Locate the cell with the specified text and output its (X, Y) center coordinate. 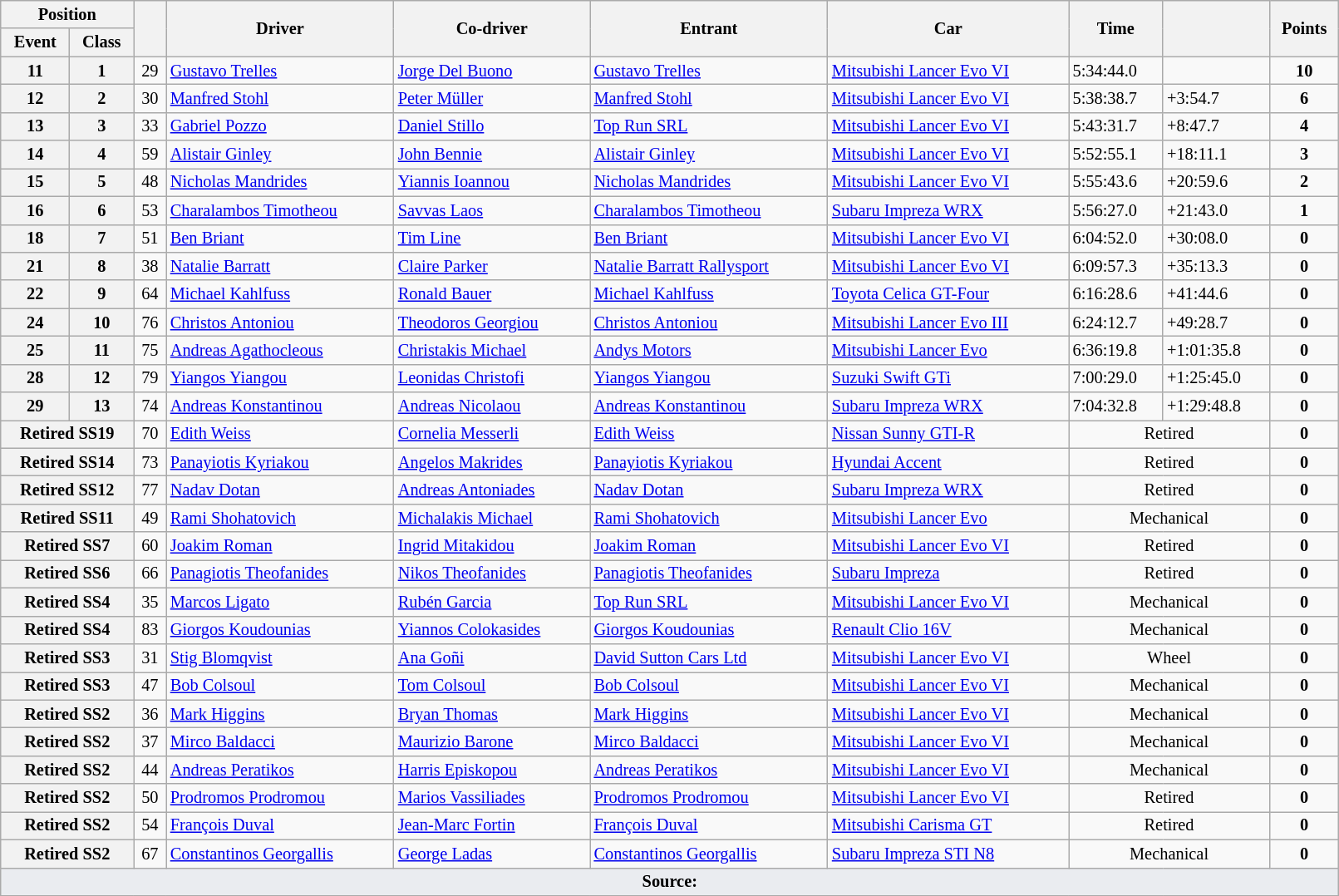
Gabriel Pozzo (280, 126)
Marios Vassiliades (492, 798)
8 (101, 266)
5:56:27.0 (1115, 210)
38 (150, 266)
5:38:38.7 (1115, 98)
Nissan Sunny GTI-R (948, 434)
6:04:52.0 (1115, 239)
Jean-Marc Fortin (492, 825)
Jorge Del Buono (492, 71)
Andreas Nicolaou (492, 406)
16 (35, 210)
73 (150, 462)
+1:01:35.8 (1216, 350)
Suzuki Swift GTi (948, 378)
Subaru Impreza STI N8 (948, 854)
+8:47.7 (1216, 126)
14 (35, 155)
64 (150, 294)
77 (150, 490)
51 (150, 239)
Retired SS19 (67, 434)
+41:44.6 (1216, 294)
Retired SS7 (67, 546)
Co-driver (492, 28)
Ingrid Mitakidou (492, 546)
Time (1115, 28)
Rubén Garcia (492, 602)
Angelos Makrides (492, 462)
Tom Colsoul (492, 686)
Yiannis Ioannou (492, 182)
Renault Clio 16V (948, 630)
Retired SS14 (67, 462)
74 (150, 406)
Mitsubishi Lancer Evo III (948, 322)
7 (101, 239)
+1:29:48.8 (1216, 406)
Daniel Stillo (492, 126)
60 (150, 546)
18 (35, 239)
Ana Goñi (492, 657)
Michalakis Michael (492, 518)
49 (150, 518)
Toyota Celica GT-Four (948, 294)
7:04:32.8 (1115, 406)
+18:11.1 (1216, 155)
Subaru Impreza (948, 574)
70 (150, 434)
Marcos Ligato (280, 602)
47 (150, 686)
Leonidas Christofi (492, 378)
Source: (670, 882)
22 (35, 294)
George Ladas (492, 854)
15 (35, 182)
Mitsubishi Carisma GT (948, 825)
Position (67, 14)
Entrant (709, 28)
Yiannos Colokasides (492, 630)
Claire Parker (492, 266)
66 (150, 574)
Driver (280, 28)
7:00:29.0 (1115, 378)
Peter Müller (492, 98)
+49:28.7 (1216, 322)
6:24:12.7 (1115, 322)
+20:59.6 (1216, 182)
David Sutton Cars Ltd (709, 657)
35 (150, 602)
Stig Blomqvist (280, 657)
Event (35, 42)
+21:43.0 (1216, 210)
28 (35, 378)
Hyundai Accent (948, 462)
+30:08.0 (1216, 239)
83 (150, 630)
48 (150, 182)
6:16:28.6 (1115, 294)
Natalie Barratt (280, 266)
5:55:43.6 (1115, 182)
30 (150, 98)
79 (150, 378)
Points (1303, 28)
Car (948, 28)
+35:13.3 (1216, 266)
Harris Episkopou (492, 770)
75 (150, 350)
Ronald Bauer (492, 294)
9 (101, 294)
53 (150, 210)
5:52:55.1 (1115, 155)
Andys Motors (709, 350)
Tim Line (492, 239)
25 (35, 350)
Cornelia Messerli (492, 434)
36 (150, 714)
50 (150, 798)
Andreas Agathocleous (280, 350)
Retired SS12 (67, 490)
Savvas Laos (492, 210)
John Bennie (492, 155)
+1:25:45.0 (1216, 378)
Nikos Theofanides (492, 574)
76 (150, 322)
Natalie Barratt Rallysport (709, 266)
Wheel (1169, 657)
54 (150, 825)
Andreas Antoniades (492, 490)
6:09:57.3 (1115, 266)
21 (35, 266)
33 (150, 126)
+3:54.7 (1216, 98)
5:43:31.7 (1115, 126)
6:36:19.8 (1115, 350)
Class (101, 42)
31 (150, 657)
Christakis Michael (492, 350)
Retired SS6 (67, 574)
5:34:44.0 (1115, 71)
Maurizio Barone (492, 741)
Bryan Thomas (492, 714)
44 (150, 770)
Theodoros Georgiou (492, 322)
67 (150, 854)
59 (150, 155)
24 (35, 322)
5 (101, 182)
Retired SS11 (67, 518)
37 (150, 741)
